Identify which cell holds the provided text, then report its [x, y] central coordinate. 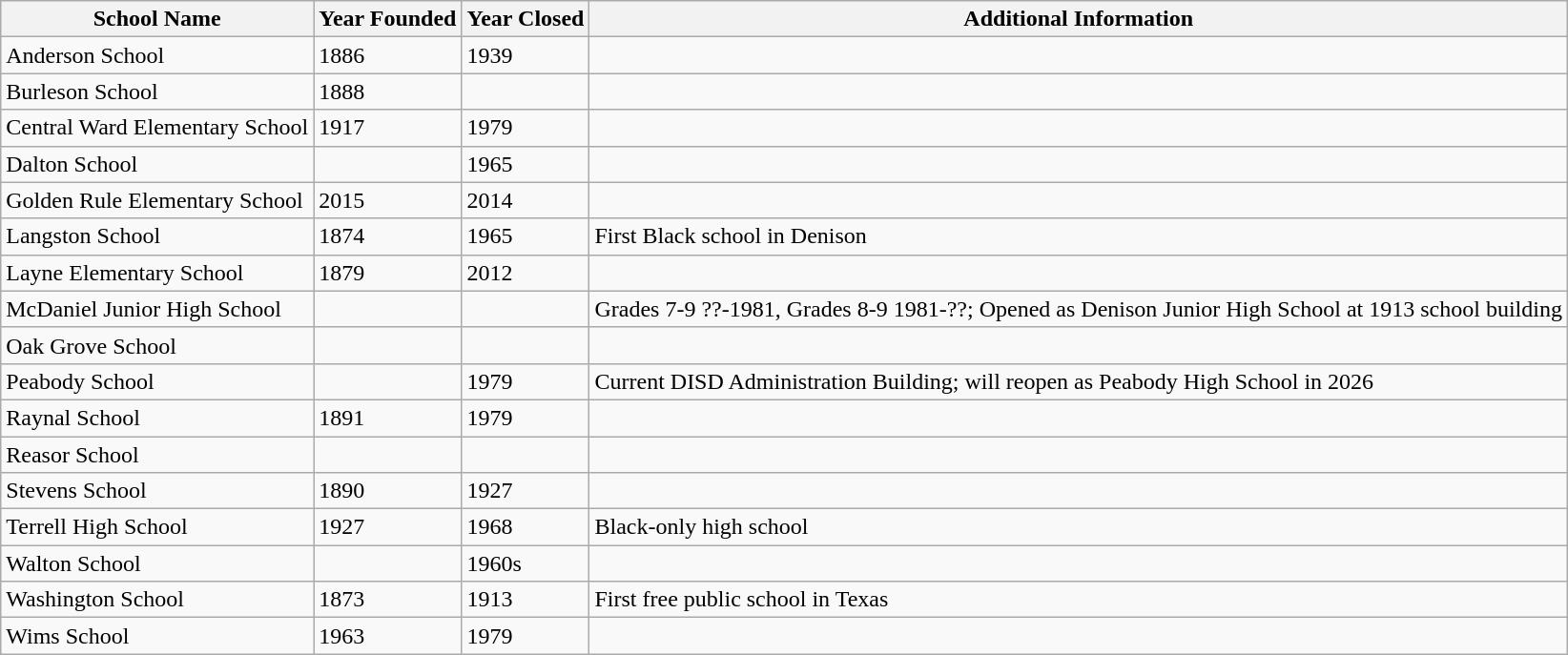
First Black school in Denison [1079, 236]
2012 [526, 273]
Peabody School [157, 381]
1891 [387, 418]
1939 [526, 55]
1879 [387, 273]
McDaniel Junior High School [157, 309]
Anderson School [157, 55]
2015 [387, 200]
Dalton School [157, 164]
Grades 7-9 ??-1981, Grades 8-9 1981-??; Opened as Denison Junior High School at 1913 school building [1079, 309]
2014 [526, 200]
Current DISD Administration Building; will reopen as Peabody High School in 2026 [1079, 381]
1917 [387, 128]
Black-only high school [1079, 527]
Burleson School [157, 92]
Raynal School [157, 418]
Terrell High School [157, 527]
1913 [526, 600]
Layne Elementary School [157, 273]
1888 [387, 92]
Year Closed [526, 19]
Additional Information [1079, 19]
Washington School [157, 600]
Central Ward Elementary School [157, 128]
Year Founded [387, 19]
1886 [387, 55]
School Name [157, 19]
Stevens School [157, 491]
Wims School [157, 636]
1960s [526, 563]
1890 [387, 491]
Oak Grove School [157, 345]
1963 [387, 636]
Langston School [157, 236]
First free public school in Texas [1079, 600]
1873 [387, 600]
Golden Rule Elementary School [157, 200]
1968 [526, 527]
Walton School [157, 563]
1874 [387, 236]
Reasor School [157, 455]
